Return the [x, y] coordinate for the center point of the cell that contains the specified text.  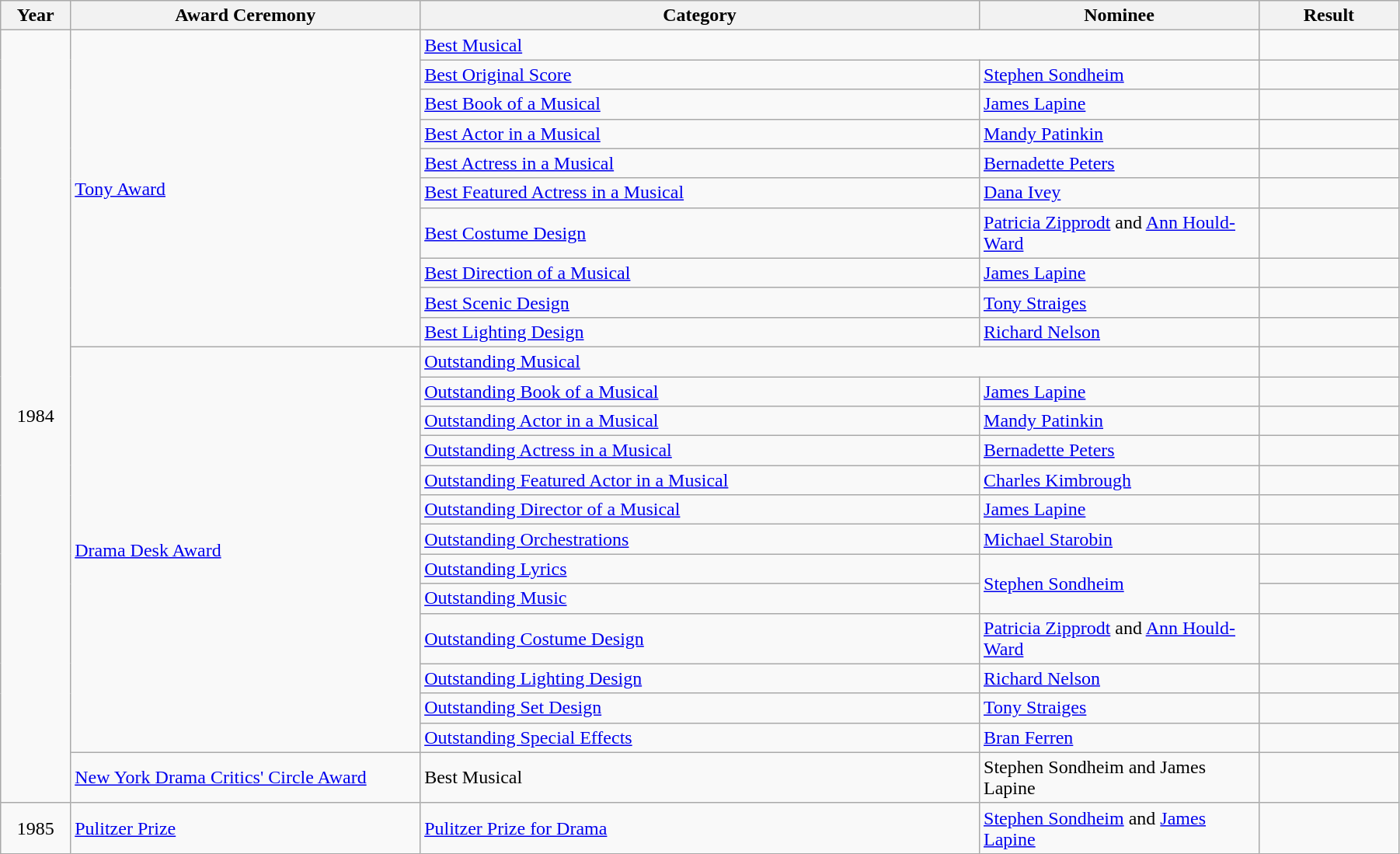
Best Original Score [700, 75]
Charles Kimbrough [1120, 480]
Outstanding Set Design [700, 708]
Tony Award [246, 189]
Pulitzer Prize [246, 828]
Outstanding Orchestrations [700, 539]
Outstanding Lighting Design [700, 678]
Best Lighting Design [700, 332]
Nominee [1120, 16]
Best Costume Design [700, 233]
Best Scenic Design [700, 302]
Award Ceremony [246, 16]
Best Featured Actress in a Musical [700, 193]
Best Book of a Musical [700, 104]
Best Actress in a Musical [700, 163]
1985 [36, 828]
Michael Starobin [1120, 539]
Category [700, 16]
Outstanding Actress in a Musical [700, 451]
Year [36, 16]
Result [1329, 16]
Outstanding Musical [840, 361]
Outstanding Music [700, 598]
Outstanding Actor in a Musical [700, 421]
Best Actor in a Musical [700, 134]
Outstanding Special Effects [700, 737]
Outstanding Director of a Musical [700, 510]
1984 [36, 417]
Outstanding Book of a Musical [700, 391]
Best Direction of a Musical [700, 273]
Pulitzer Prize for Drama [700, 828]
Outstanding Costume Design [700, 639]
Outstanding Featured Actor in a Musical [700, 480]
Dana Ivey [1120, 193]
New York Drama Critics' Circle Award [246, 777]
Outstanding Lyrics [700, 569]
Bran Ferren [1120, 737]
Drama Desk Award [246, 549]
